From the cell containing the given text, extract its center point as [X, Y] coordinate. 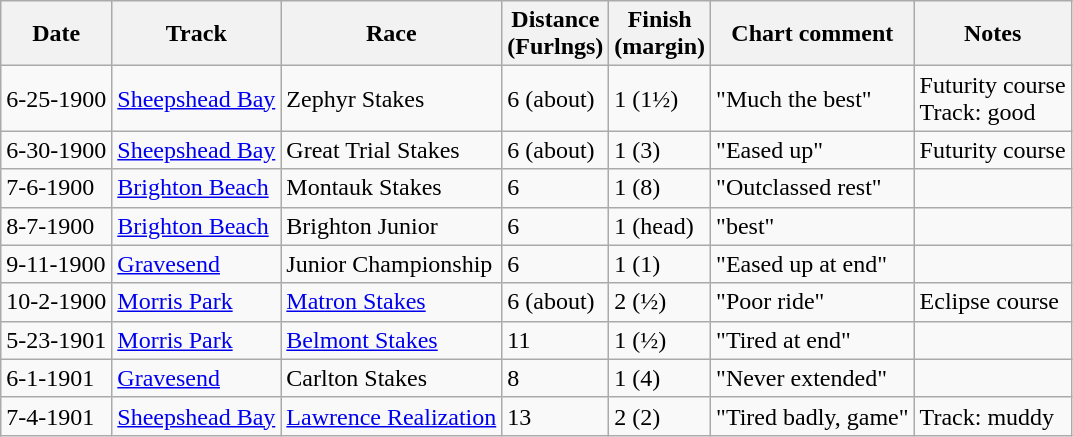
"Tired at end" [813, 340]
1 (3) [660, 150]
"Eased up at end" [813, 264]
1 (4) [660, 378]
13 [556, 416]
Track [196, 34]
Matron Stakes [392, 302]
Race [392, 34]
1 (½) [660, 340]
Belmont Stakes [392, 340]
Junior Championship [392, 264]
1 (head) [660, 226]
1 (1) [660, 264]
2 (½) [660, 302]
Lawrence Realization [392, 416]
"Never extended" [813, 378]
1 (8) [660, 188]
6-25-1900 [56, 98]
"Much the best" [813, 98]
11 [556, 340]
"Eased up" [813, 150]
Track: muddy [992, 416]
6-1-1901 [56, 378]
Futurity courseTrack: good [992, 98]
Carlton Stakes [392, 378]
9-11-1900 [56, 264]
Distance(Furlngs) [556, 34]
8-7-1900 [56, 226]
Chart comment [813, 34]
"Tired badly, game" [813, 416]
Montauk Stakes [392, 188]
Finish(margin) [660, 34]
Zephyr Stakes [392, 98]
Futurity course [992, 150]
Eclipse course [992, 302]
Date [56, 34]
10-2-1900 [56, 302]
5-23-1901 [56, 340]
Brighton Junior [392, 226]
"Outclassed rest" [813, 188]
"Poor ride" [813, 302]
6-30-1900 [56, 150]
7-4-1901 [56, 416]
8 [556, 378]
1 (1½) [660, 98]
2 (2) [660, 416]
7-6-1900 [56, 188]
"best" [813, 226]
Great Trial Stakes [392, 150]
Notes [992, 34]
